Provide the (X, Y) coordinate of the cell's center where the given text is located.  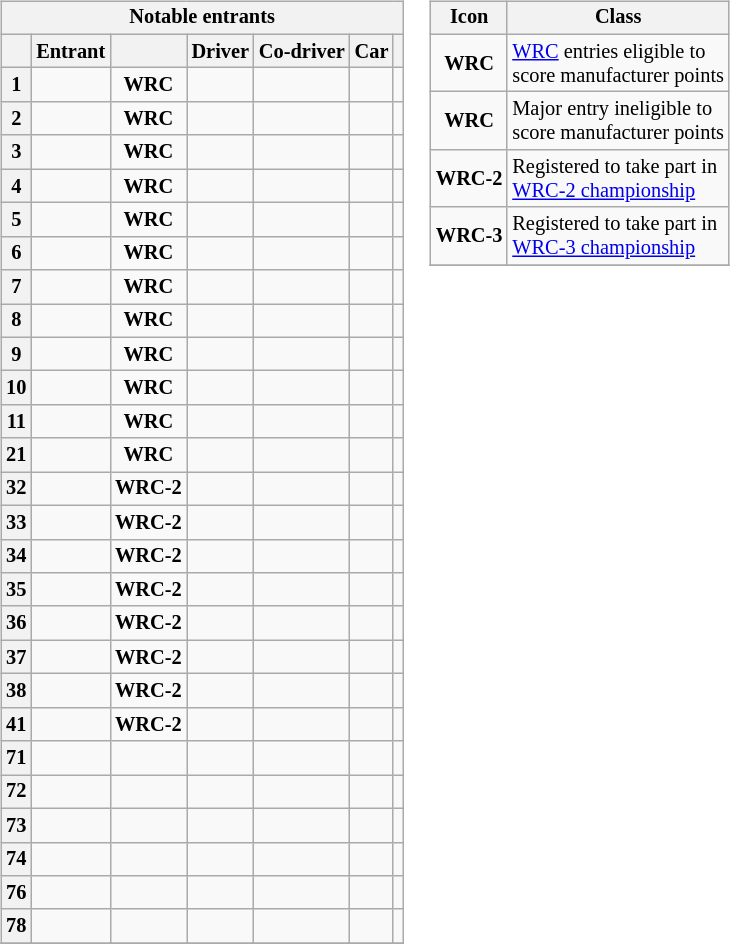
72 (16, 792)
6 (16, 253)
34 (16, 556)
71 (16, 758)
Major entry ineligible toscore manufacturer points (618, 121)
Icon (469, 18)
37 (16, 657)
Registered to take part inWRC-2 championship (618, 179)
Car (372, 51)
41 (16, 724)
Class (618, 18)
Co-driver (302, 51)
2 (16, 119)
10 (16, 388)
1 (16, 85)
Notable entrants (202, 18)
7 (16, 287)
9 (16, 354)
35 (16, 590)
8 (16, 321)
36 (16, 623)
78 (16, 926)
33 (16, 522)
74 (16, 859)
WRC-3 (469, 236)
21 (16, 455)
WRC entries eligible toscore manufacturer points (618, 63)
3 (16, 152)
76 (16, 893)
32 (16, 489)
Registered to take part inWRC-3 championship (618, 236)
73 (16, 825)
Driver (220, 51)
4 (16, 186)
11 (16, 422)
Entrant (70, 51)
38 (16, 691)
5 (16, 220)
